Identify which cell holds the provided text, then report its [x, y] central coordinate. 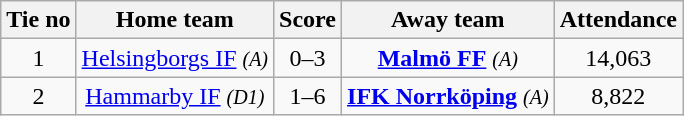
Attendance [618, 20]
IFK Norrköping (A) [448, 96]
1 [38, 58]
Score [308, 20]
1–6 [308, 96]
8,822 [618, 96]
14,063 [618, 58]
Home team [175, 20]
Away team [448, 20]
Hammarby IF (D1) [175, 96]
0–3 [308, 58]
Tie no [38, 20]
2 [38, 96]
Helsingborgs IF (A) [175, 58]
Malmö FF (A) [448, 58]
